Identify which cell holds the provided text, then report its (X, Y) central coordinate. 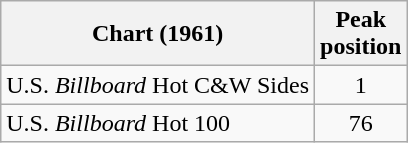
U.S. Billboard Hot C&W Sides (158, 85)
76 (361, 123)
Chart (1961) (158, 34)
1 (361, 85)
U.S. Billboard Hot 100 (158, 123)
Peakposition (361, 34)
